Locate the cell with the specified text and output its (X, Y) center coordinate. 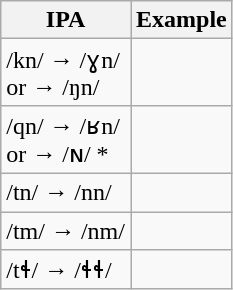
/tn/ → /nn/ (66, 192)
/tɬ/ → /ɬɬ/ (66, 270)
/kn/ → /ɣn/or → /ŋn/ (66, 72)
IPA (66, 20)
Example (181, 20)
/qn/ → /ʁn/or → /ɴ/ * (66, 139)
/tm/ → /nm/ (66, 231)
